Scan for the cell matching the given text and deliver its (x, y) coordinate at center. 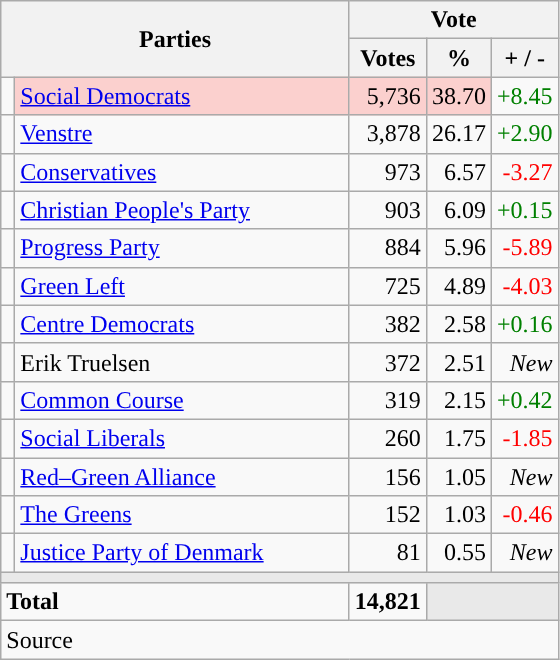
2.58 (458, 324)
-1.85 (524, 438)
Centre Democrats (182, 324)
81 (388, 553)
156 (388, 477)
Conservatives (182, 172)
Progress Party (182, 248)
+0.15 (524, 210)
260 (388, 438)
Christian People's Party (182, 210)
14,821 (388, 602)
-0.46 (524, 515)
Venstre (182, 134)
152 (388, 515)
6.09 (458, 210)
-5.89 (524, 248)
5,736 (388, 96)
Parties (176, 39)
1.75 (458, 438)
Votes (388, 58)
Green Left (182, 286)
Social Liberals (182, 438)
3,878 (388, 134)
Total (176, 602)
The Greens (182, 515)
-4.03 (524, 286)
1.03 (458, 515)
+ / - (524, 58)
1.05 (458, 477)
Common Course (182, 400)
973 (388, 172)
38.70 (458, 96)
+0.16 (524, 324)
903 (388, 210)
725 (388, 286)
Social Democrats (182, 96)
884 (388, 248)
372 (388, 362)
26.17 (458, 134)
+8.45 (524, 96)
382 (388, 324)
Justice Party of Denmark (182, 553)
Red–Green Alliance (182, 477)
5.96 (458, 248)
+2.90 (524, 134)
Source (280, 640)
2.15 (458, 400)
Vote (454, 20)
2.51 (458, 362)
6.57 (458, 172)
-3.27 (524, 172)
4.89 (458, 286)
+0.42 (524, 400)
% (458, 58)
0.55 (458, 553)
Erik Truelsen (182, 362)
319 (388, 400)
